Locate the cell with the specified text and output its (x, y) center coordinate. 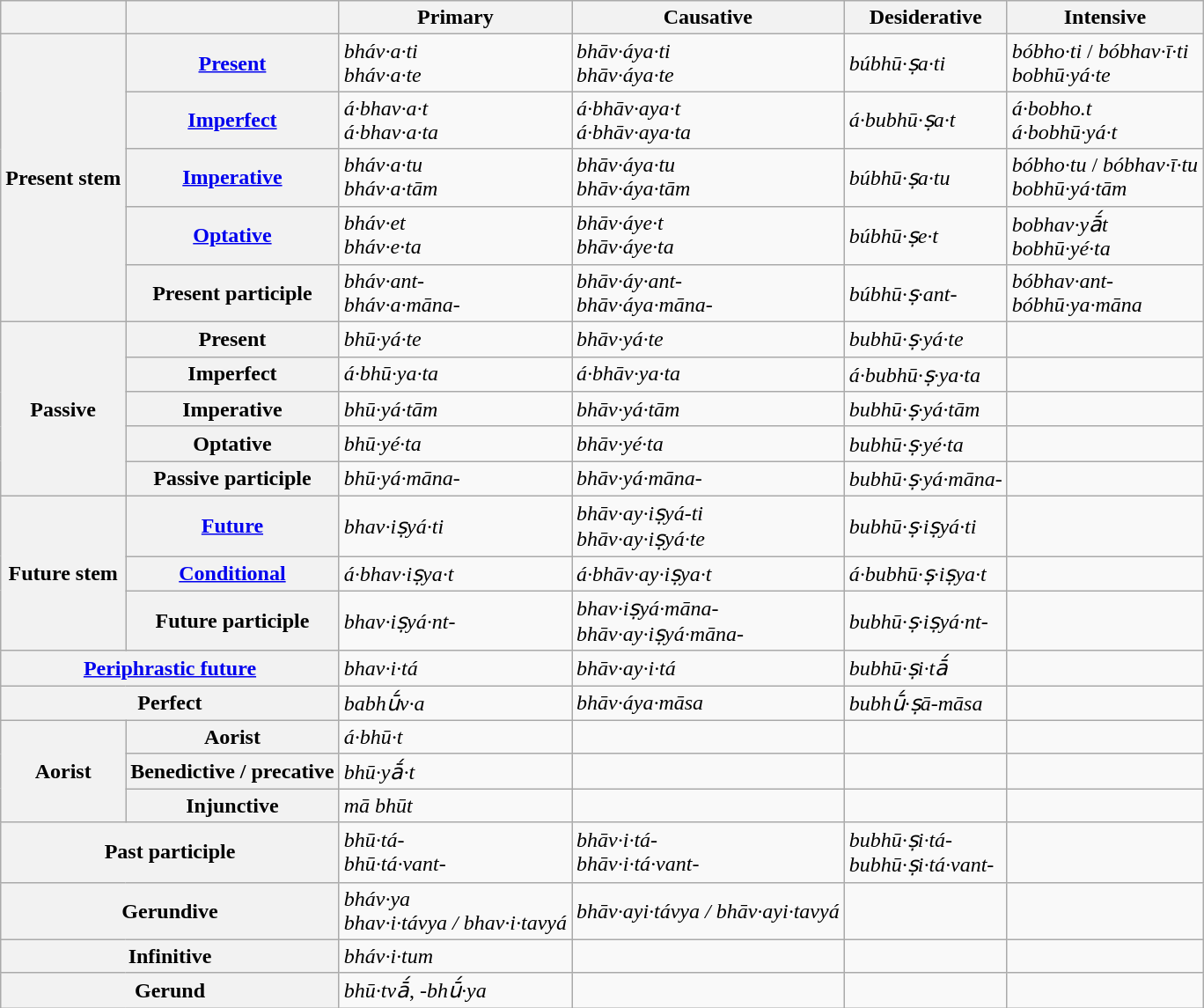
bhāv·áya·tubhāv·áya·tām (708, 178)
bháv·etbháv·e·ta (455, 236)
Periphrastic future (170, 668)
á·bubhū·ṣa·t (926, 120)
bhav·iṣyá·nt- (455, 621)
bháv·a·ti bháv·a·te (455, 63)
mā bhūt (455, 806)
Future stem (63, 573)
bubhū·ṣi·tā́ (926, 668)
Future participle (232, 621)
bhāv·ayi·távya / bhāv·ayi·tavyá (708, 910)
Desiderative (926, 18)
bubhū·ṣ·yé·ta (926, 444)
Benedictive / precative (232, 771)
babhū́v·a (455, 703)
Future (232, 526)
á·bubhū·ṣ·iṣya·t (926, 574)
Infinitive (170, 956)
búbhū·ṣ·ant- (926, 294)
bhāv·yá·te (708, 340)
bhāv·i·tá- bhāv·i·tá·vant- (708, 852)
bhū·yá·tām (455, 409)
bubhū·ṣ·yá·te (926, 340)
bubhū·ṣ·iṣyá·nt- (926, 621)
Gerundive (170, 910)
bháv·ant-bháv·a·māna- (455, 294)
Gerund (170, 990)
búbhū·ṣa·tu (926, 178)
bhū·tá-bhū·tá·vant- (455, 852)
Conditional (232, 574)
bhav·iṣyá·māna-bhāv·ay·iṣyá·māna- (708, 621)
bóbhav·ant-bóbhū·ya·māna (1105, 294)
bubhū·ṣi·tá- bubhū·ṣi·tá·vant- (926, 852)
bubhū·ṣ·yá·māna- (926, 479)
Past participle (170, 852)
Primary (455, 18)
bhav·i·tá (455, 668)
bháv·a·tubháv·a·tām (455, 178)
á·bhū·ya·ta (455, 374)
bhū·yá·māna- (455, 479)
bhū·yé·ta (455, 444)
bháv·i·tum (455, 956)
bhū·yā́·t (455, 771)
bubhū́·ṣā-māsa (926, 703)
á·bhāv·ya·ta (708, 374)
bhāv·áya·māsa (708, 703)
á·bobho.t á·bobhū·yá·t (1105, 120)
bhāv·ay·i·tá (708, 668)
bhāv·yá·tām (708, 409)
Present participle (232, 294)
á·bhāv·aya·tá·bhāv·aya·ta (708, 120)
bhāv·yé·ta (708, 444)
á·bhav·a·tá·bhav·a·ta (455, 120)
bháv·ya bhav·i·távya / bhav·i·tavyá (455, 910)
bhāv·áy·ant-bhāv·áya·māna- (708, 294)
bhāv·yá·māna- (708, 479)
bhav·iṣyá·ti (455, 526)
Passive (63, 409)
bóbho·tu / bóbhav·ī·tubobhū·yá·tām (1105, 178)
bubhū·ṣ·yá·tām (926, 409)
bobhav·yā́t bobhū·yé·ta (1105, 236)
á·bhav·iṣya·t (455, 574)
bhū·yá·te (455, 340)
á·bhū·t (455, 737)
Present stem (63, 178)
bhāv·áye·tbhāv·áye·ta (708, 236)
bubhū·ṣ·iṣyá·ti (926, 526)
Injunctive (232, 806)
bhāv·áya·ti bhāv·áya·te (708, 63)
á·bhāv·ay·iṣya·t (708, 574)
Passive participle (232, 479)
á·bubhū·ṣ·ya·ta (926, 374)
búbhū·ṣa·ti (926, 63)
bóbho·ti / bóbhav·ī·ti bobhū·yá·te (1105, 63)
Causative (708, 18)
Perfect (170, 703)
bhū·tvā́, -bhū́·ya (455, 990)
búbhū·ṣe·t (926, 236)
bhāv·ay·iṣyá-tibhāv·ay·iṣyá·te (708, 526)
Intensive (1105, 18)
